Search for the cell housing the specified text and yield its [x, y] center coordinate. 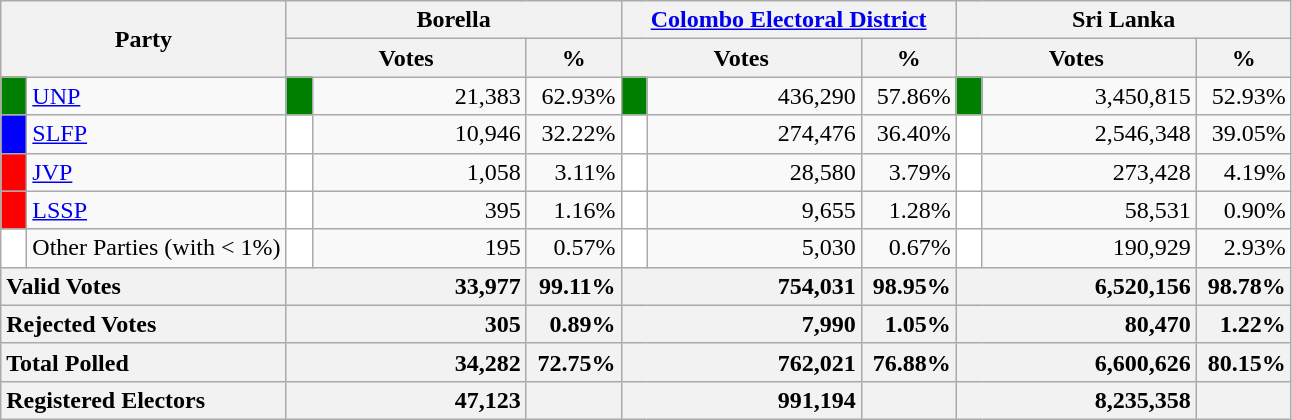
3,450,815 [1089, 96]
JVP [156, 172]
2,546,348 [1089, 134]
39.05% [1244, 134]
72.75% [574, 362]
34,282 [406, 362]
6,520,156 [1076, 286]
190,929 [1089, 248]
Registered Electors [144, 400]
3.79% [908, 172]
80.15% [1244, 362]
62.93% [574, 96]
21,383 [419, 96]
762,021 [741, 362]
436,290 [754, 96]
Valid Votes [144, 286]
1.28% [908, 210]
33,977 [406, 286]
754,031 [741, 286]
195 [419, 248]
Rejected Votes [144, 324]
32.22% [574, 134]
8,235,358 [1076, 400]
SLFP [156, 134]
274,476 [754, 134]
273,428 [1089, 172]
1.16% [574, 210]
5,030 [754, 248]
9,655 [754, 210]
1,058 [419, 172]
Other Parties (with < 1%) [156, 248]
76.88% [908, 362]
Party [144, 39]
99.11% [574, 286]
0.89% [574, 324]
36.40% [908, 134]
395 [419, 210]
0.67% [908, 248]
98.95% [908, 286]
UNP [156, 96]
Borella [454, 20]
3.11% [574, 172]
0.90% [1244, 210]
Total Polled [144, 362]
305 [406, 324]
7,990 [741, 324]
98.78% [1244, 286]
0.57% [574, 248]
Sri Lanka [1124, 20]
991,194 [741, 400]
6,600,626 [1076, 362]
1.05% [908, 324]
58,531 [1089, 210]
4.19% [1244, 172]
1.22% [1244, 324]
52.93% [1244, 96]
80,470 [1076, 324]
LSSP [156, 210]
10,946 [419, 134]
28,580 [754, 172]
57.86% [908, 96]
47,123 [406, 400]
2.93% [1244, 248]
Colombo Electoral District [788, 20]
